Determine the [X, Y] coordinate at the center of the cell enclosing the given text.  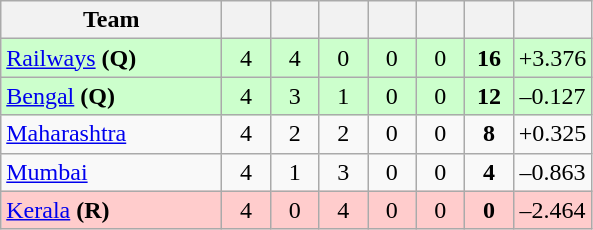
12 [490, 96]
Bengal (Q) [112, 96]
Mumbai [112, 172]
–0.863 [552, 172]
8 [490, 134]
16 [490, 58]
–0.127 [552, 96]
+3.376 [552, 58]
Team [112, 20]
+0.325 [552, 134]
–2.464 [552, 210]
Kerala (R) [112, 210]
Maharashtra [112, 134]
Railways (Q) [112, 58]
